Output the (X, Y) coordinate of the center of the cell containing the given text.  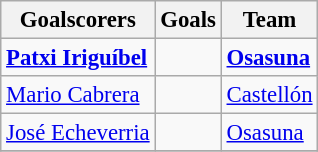
Team (270, 20)
Mario Cabrera (78, 95)
Castellón (270, 95)
Patxi Iriguíbel (78, 58)
Goals (188, 20)
Goalscorers (78, 20)
José Echeverria (78, 133)
